Pinpoint the cell where the given text exists, returning its (x, y) midpoint coordinate. 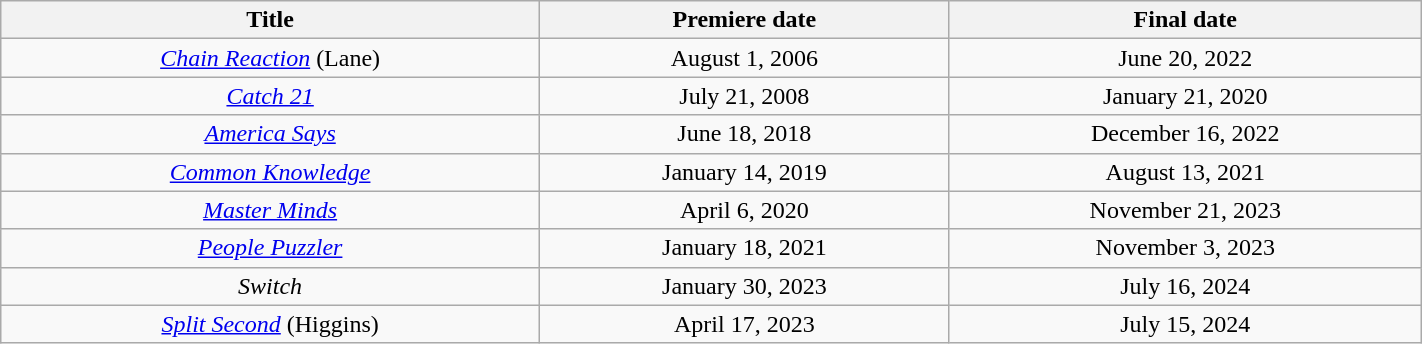
January 14, 2019 (744, 172)
June 18, 2018 (744, 134)
Split Second (Higgins) (270, 324)
January 21, 2020 (1185, 96)
April 17, 2023 (744, 324)
America Says (270, 134)
Switch (270, 286)
August 13, 2021 (1185, 172)
Catch 21 (270, 96)
Chain Reaction (Lane) (270, 58)
People Puzzler (270, 248)
Common Knowledge (270, 172)
June 20, 2022 (1185, 58)
August 1, 2006 (744, 58)
Master Minds (270, 210)
July 21, 2008 (744, 96)
Premiere date (744, 20)
January 30, 2023 (744, 286)
November 3, 2023 (1185, 248)
April 6, 2020 (744, 210)
November 21, 2023 (1185, 210)
July 16, 2024 (1185, 286)
December 16, 2022 (1185, 134)
Final date (1185, 20)
January 18, 2021 (744, 248)
July 15, 2024 (1185, 324)
Title (270, 20)
